Extract the (X, Y) coordinate from the center of the cell holding the provided text.  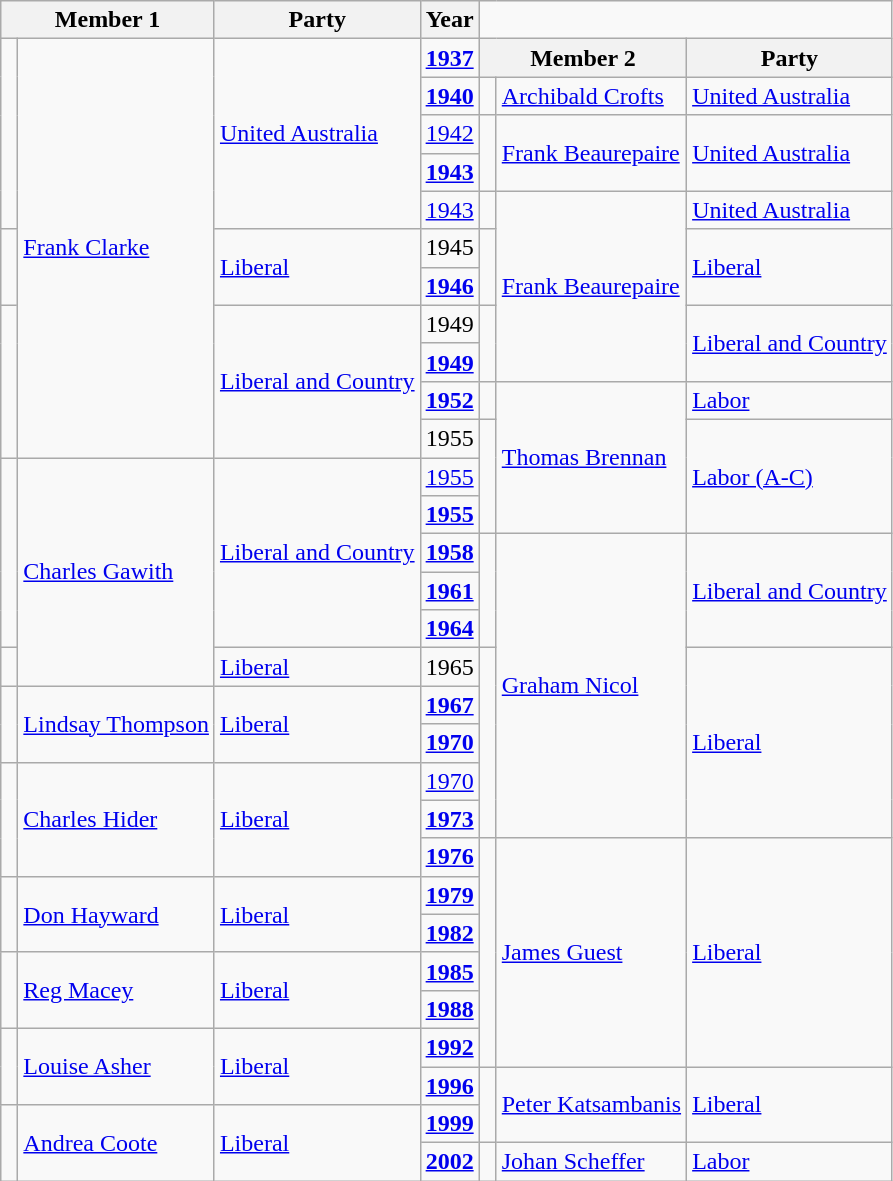
Reg Macey (116, 990)
1979 (450, 895)
Charles Hider (116, 819)
Johan Scheffer (591, 1162)
Lindsay Thompson (116, 724)
Archibald Crofts (591, 96)
Labor (A-C) (790, 476)
Charles Gawith (116, 572)
Graham Nicol (591, 686)
1945 (450, 248)
Peter Katsambanis (591, 1104)
Member 1 (108, 20)
2002 (450, 1162)
Member 2 (582, 58)
1973 (450, 819)
1952 (450, 400)
Don Hayward (116, 914)
Louise Asher (116, 1066)
1946 (450, 286)
1958 (450, 553)
1999 (450, 1124)
1985 (450, 971)
Year (450, 20)
1976 (450, 857)
1961 (450, 591)
1988 (450, 1009)
1940 (450, 96)
1937 (450, 58)
1964 (450, 629)
Frank Clarke (116, 248)
1982 (450, 933)
1992 (450, 1047)
Andrea Coote (116, 1143)
1942 (450, 134)
1965 (450, 667)
James Guest (591, 952)
1996 (450, 1085)
1967 (450, 705)
Thomas Brennan (591, 457)
